Extract the (x, y) coordinate from the center of the cell holding the provided text.  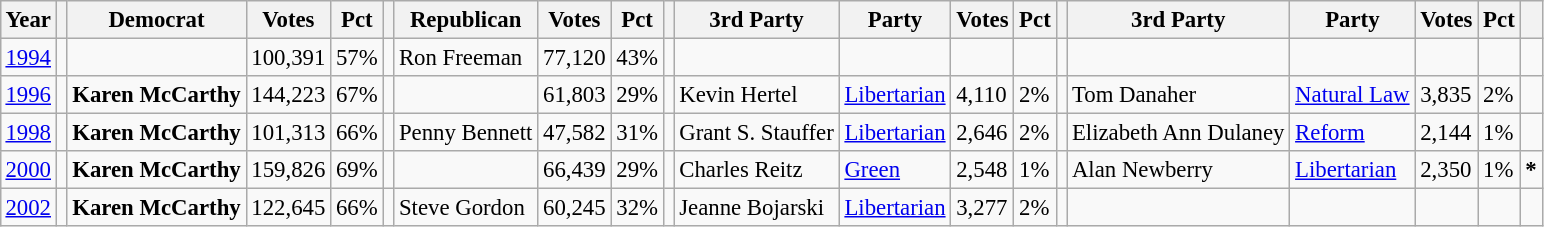
Steve Gordon (466, 208)
3,835 (1446, 95)
2,548 (982, 170)
67% (357, 95)
122,645 (288, 208)
159,826 (288, 170)
Natural Law (1352, 95)
Kevin Hertel (756, 95)
Charles Reitz (756, 170)
Year (28, 20)
Ron Freeman (466, 57)
2,144 (1446, 133)
Penny Bennett (466, 133)
31% (637, 133)
Green (895, 170)
Reform (1352, 133)
144,223 (288, 95)
4,110 (982, 95)
2,646 (982, 133)
1996 (28, 95)
61,803 (574, 95)
47,582 (574, 133)
Alan Newberry (1178, 170)
57% (357, 57)
101,313 (288, 133)
Republican (466, 20)
43% (637, 57)
2000 (28, 170)
Elizabeth Ann Dulaney (1178, 133)
2002 (28, 208)
69% (357, 170)
77,120 (574, 57)
1998 (28, 133)
66,439 (574, 170)
Grant S. Stauffer (756, 133)
Democrat (156, 20)
2,350 (1446, 170)
Tom Danaher (1178, 95)
* (1531, 170)
100,391 (288, 57)
3,277 (982, 208)
60,245 (574, 208)
Jeanne Bojarski (756, 208)
1994 (28, 57)
32% (637, 208)
